Determine the (x, y) coordinate at the center of the cell enclosing the given text.  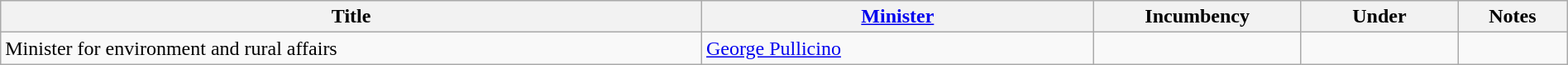
George Pullicino (898, 48)
Incumbency (1198, 17)
Minister (898, 17)
Notes (1513, 17)
Title (351, 17)
Under (1379, 17)
Minister for environment and rural affairs (351, 48)
